Return [X, Y] of the center of cell containing provided text 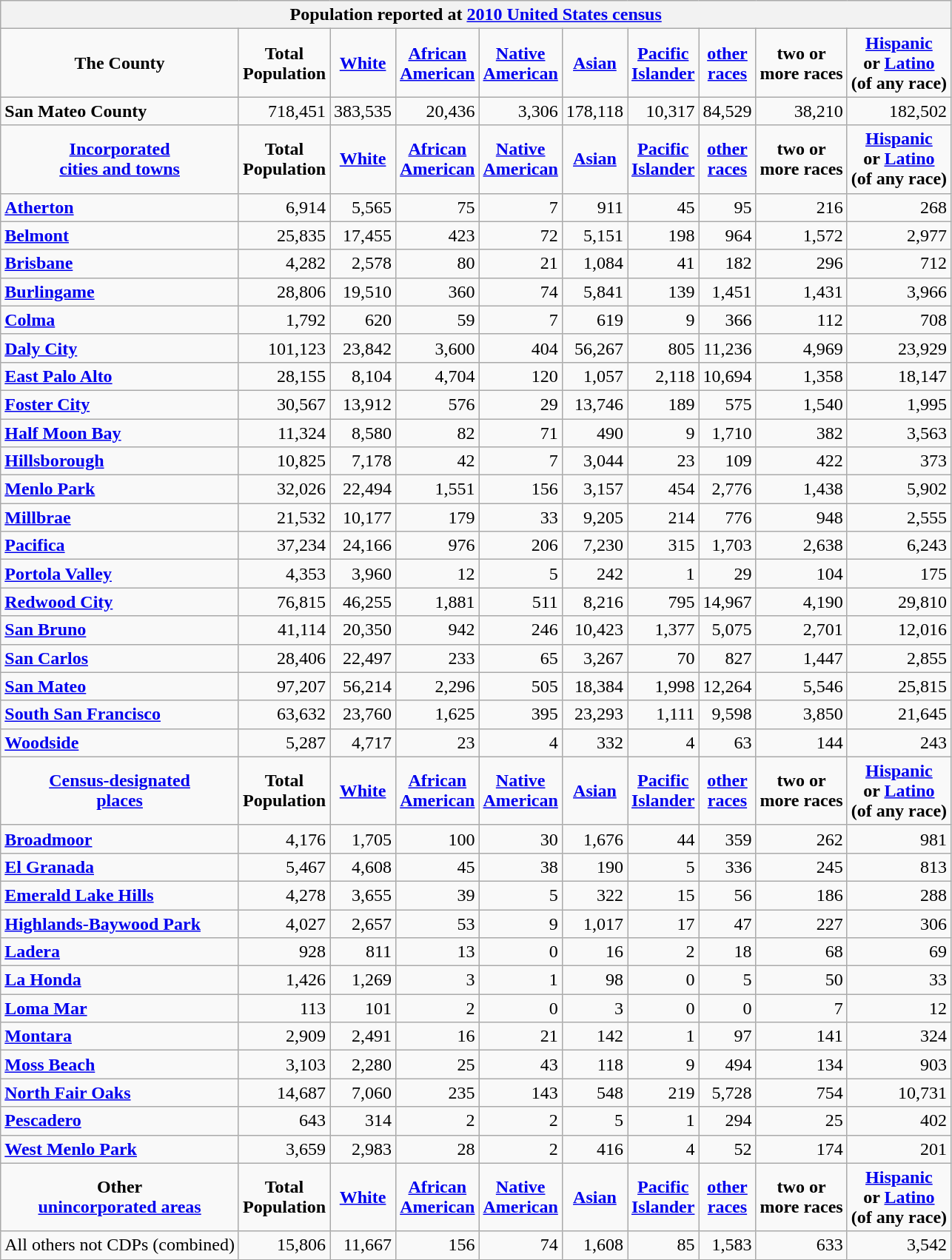
3,850 [801, 714]
All others not CDPs (combined) [120, 1245]
296 [801, 264]
113 [284, 1008]
Redwood City [120, 602]
324 [899, 1036]
2,657 [363, 923]
3,960 [363, 574]
1,540 [801, 404]
4,278 [284, 895]
976 [438, 546]
314 [363, 1121]
3,659 [284, 1149]
25,835 [284, 235]
1,447 [801, 658]
Census-designatedplaces [120, 791]
38 [520, 867]
20,350 [363, 630]
805 [663, 348]
Broadmoor [120, 839]
827 [727, 658]
402 [899, 1121]
17,455 [363, 235]
84,529 [727, 111]
4,969 [801, 348]
3,267 [594, 658]
182,502 [899, 111]
10,177 [363, 517]
3,655 [363, 895]
15 [663, 895]
18 [727, 952]
32,026 [284, 489]
7,230 [594, 546]
El Granada [120, 867]
9,205 [594, 517]
454 [663, 489]
76,815 [284, 602]
La Honda [120, 980]
63 [727, 743]
29,810 [899, 602]
Emerald Lake Hills [120, 895]
30,567 [284, 404]
50 [801, 980]
38,210 [801, 111]
1,998 [663, 686]
11,324 [284, 433]
548 [594, 1093]
East Palo Alto [120, 376]
19,510 [363, 292]
322 [594, 895]
5,728 [727, 1093]
619 [594, 320]
65 [520, 658]
2,296 [438, 686]
981 [899, 839]
1,017 [594, 923]
1,426 [284, 980]
Incorporatedcities and towns [120, 159]
134 [801, 1065]
97,207 [284, 686]
214 [663, 517]
911 [594, 207]
5,841 [594, 292]
22,497 [363, 658]
1,676 [594, 839]
68 [801, 952]
56 [727, 895]
20,436 [438, 111]
Portola Valley [120, 574]
13,912 [363, 404]
2,855 [899, 658]
490 [594, 433]
235 [438, 1093]
42 [438, 461]
7,060 [363, 1093]
141 [801, 1036]
198 [663, 235]
242 [594, 574]
Loma Mar [120, 1008]
Population reported at 2010 United States census [476, 15]
142 [594, 1036]
Daly City [120, 348]
71 [520, 433]
505 [520, 686]
San Mateo County [120, 111]
112 [801, 320]
69 [899, 952]
47 [727, 923]
575 [727, 404]
37,234 [284, 546]
14,967 [727, 602]
633 [801, 1245]
2,909 [284, 1036]
2,578 [363, 264]
Woodside [120, 743]
30 [520, 839]
Highlands-Baywood Park [120, 923]
576 [438, 404]
643 [284, 1121]
101 [363, 1008]
25,815 [899, 686]
186 [801, 895]
Foster City [120, 404]
174 [801, 1149]
1,995 [899, 404]
2,555 [899, 517]
494 [727, 1065]
18,384 [594, 686]
216 [801, 207]
80 [438, 264]
2,977 [899, 235]
5,902 [899, 489]
3,966 [899, 292]
315 [663, 546]
8,580 [363, 433]
336 [727, 867]
2,118 [663, 376]
44 [663, 839]
San Carlos [120, 658]
5,546 [801, 686]
811 [363, 952]
Belmont [120, 235]
206 [520, 546]
85 [663, 1245]
1,551 [438, 489]
11,236 [727, 348]
3,103 [284, 1065]
1,572 [801, 235]
8,216 [594, 602]
Atherton [120, 207]
41,114 [284, 630]
754 [801, 1093]
2,776 [727, 489]
7,178 [363, 461]
942 [438, 630]
98 [594, 980]
2,491 [363, 1036]
8,104 [363, 376]
227 [801, 923]
1,377 [663, 630]
41 [663, 264]
Millbrae [120, 517]
1,084 [594, 264]
2,280 [363, 1065]
190 [594, 867]
28,806 [284, 292]
23,293 [594, 714]
Pacifica [120, 546]
120 [520, 376]
3,306 [520, 111]
2,638 [801, 546]
53 [438, 923]
118 [594, 1065]
4,353 [284, 574]
4,717 [363, 743]
28,155 [284, 376]
143 [520, 1093]
23,760 [363, 714]
2,701 [801, 630]
18,147 [899, 376]
620 [363, 320]
5,467 [284, 867]
1,625 [438, 714]
43 [520, 1065]
1,705 [363, 839]
15,806 [284, 1245]
12,016 [899, 630]
395 [520, 714]
366 [727, 320]
52 [727, 1149]
5,151 [594, 235]
10,731 [899, 1093]
Montara [120, 1036]
San Mateo [120, 686]
5,075 [727, 630]
423 [438, 235]
Moss Beach [120, 1065]
4,704 [438, 376]
109 [727, 461]
233 [438, 658]
4,190 [801, 602]
928 [284, 952]
201 [899, 1149]
178,118 [594, 111]
219 [663, 1093]
97 [727, 1036]
Burlingame [120, 292]
175 [899, 574]
422 [801, 461]
Otherunincorporated areas [120, 1197]
776 [727, 517]
6,243 [899, 546]
144 [801, 743]
1,881 [438, 602]
511 [520, 602]
23,842 [363, 348]
5,565 [363, 207]
23,929 [899, 348]
West Menlo Park [120, 1149]
360 [438, 292]
1,792 [284, 320]
712 [899, 264]
4,608 [363, 867]
813 [899, 867]
95 [727, 207]
14,687 [284, 1093]
10,423 [594, 630]
6,914 [284, 207]
100 [438, 839]
10,825 [284, 461]
10,317 [663, 111]
246 [520, 630]
2,983 [363, 1149]
5,287 [284, 743]
North Fair Oaks [120, 1093]
1,358 [801, 376]
21,645 [899, 714]
104 [801, 574]
72 [520, 235]
39 [438, 895]
179 [438, 517]
12,264 [727, 686]
28 [438, 1149]
189 [663, 404]
56,214 [363, 686]
718,451 [284, 111]
63,632 [284, 714]
1,111 [663, 714]
22,494 [363, 489]
139 [663, 292]
383,535 [363, 111]
1,608 [594, 1245]
The County [120, 63]
1,710 [727, 433]
288 [899, 895]
28,406 [284, 658]
306 [899, 923]
3,542 [899, 1245]
903 [899, 1065]
373 [899, 461]
21,532 [284, 517]
416 [594, 1149]
Ladera [120, 952]
11,667 [363, 1245]
San Bruno [120, 630]
3,563 [899, 433]
82 [438, 433]
245 [801, 867]
Hillsborough [120, 461]
101,123 [284, 348]
1,583 [727, 1245]
1,703 [727, 546]
294 [727, 1121]
59 [438, 320]
Half Moon Bay [120, 433]
3,157 [594, 489]
1,057 [594, 376]
9,598 [727, 714]
4,282 [284, 264]
1,438 [801, 489]
17 [663, 923]
948 [801, 517]
708 [899, 320]
795 [663, 602]
1,451 [727, 292]
243 [899, 743]
182 [727, 264]
46,255 [363, 602]
75 [438, 207]
13 [438, 952]
Menlo Park [120, 489]
404 [520, 348]
3,044 [594, 461]
359 [727, 839]
3,600 [438, 348]
964 [727, 235]
Pescadero [120, 1121]
4,176 [284, 839]
382 [801, 433]
268 [899, 207]
4,027 [284, 923]
1,431 [801, 292]
262 [801, 839]
56,267 [594, 348]
70 [663, 658]
Colma [120, 320]
24,166 [363, 546]
10,694 [727, 376]
Brisbane [120, 264]
13,746 [594, 404]
South San Francisco [120, 714]
1,269 [363, 980]
332 [594, 743]
